From the cell containing the given text, extract its center point as (x, y) coordinate. 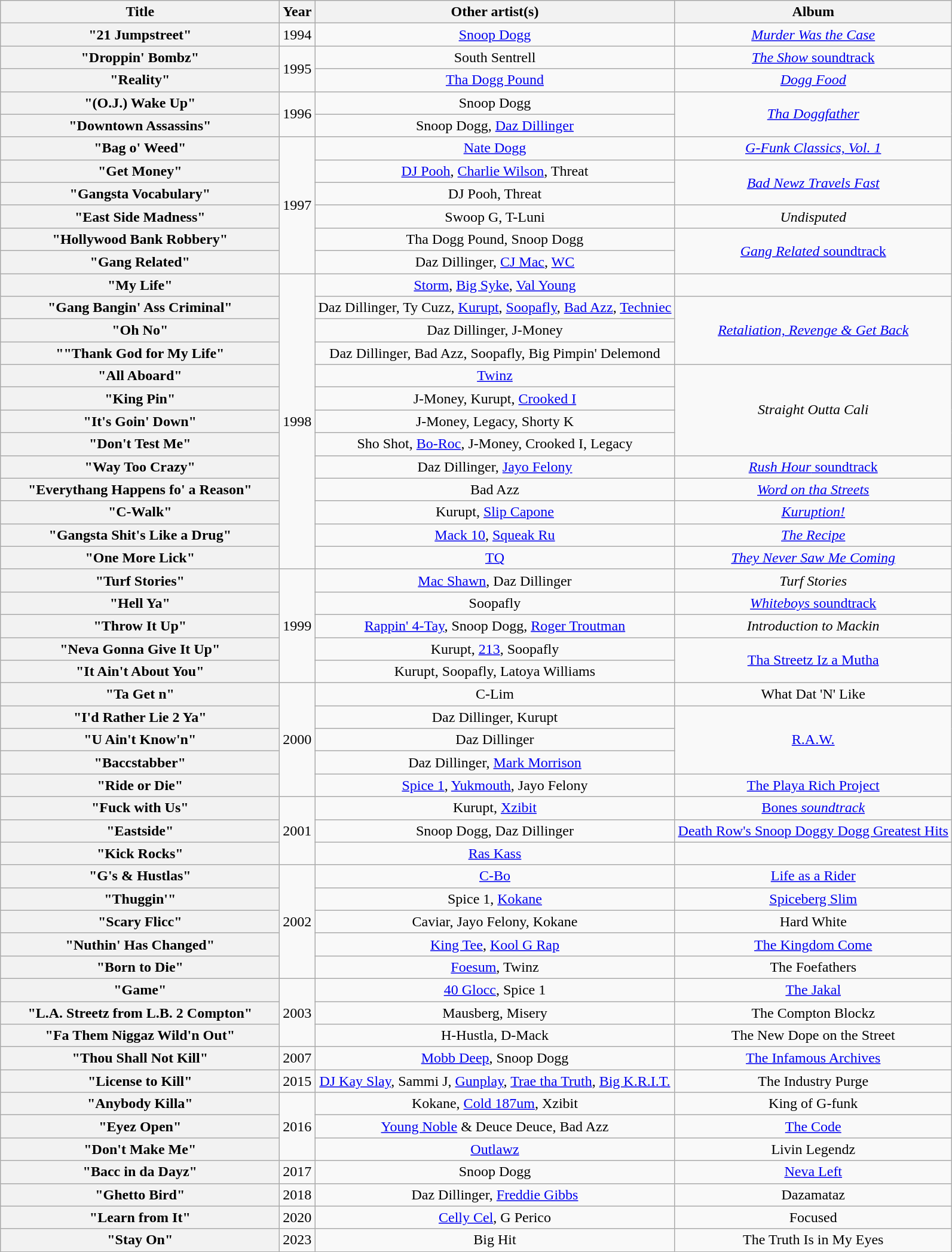
Tha Dogg Pound, Snoop Dogg (495, 239)
2007 (298, 1058)
Nate Dogg (495, 148)
"C-Walk" (140, 512)
The Recipe (813, 535)
Daz Dillinger, Jayo Felony (495, 467)
Swoop G, T-Luni (495, 216)
"Eyez Open" (140, 1127)
Daz Dillinger, Ty Cuzz, Kurupt, Soopafly, Bad Azz, Techniec (495, 308)
"Way Too Crazy" (140, 467)
2018 (298, 1195)
"Kick Rocks" (140, 853)
Rush Hour soundtrack (813, 467)
Life as a Rider (813, 876)
Word on tha Streets (813, 489)
Bones soundtrack (813, 808)
"Eastside" (140, 831)
Album (813, 12)
2017 (298, 1172)
Turf Stories (813, 580)
"21 Jumpstreet" (140, 35)
Kurupt, 213, Soopafly (495, 648)
Murder Was the Case (813, 35)
"Stay On" (140, 1240)
Mausberg, Misery (495, 1013)
"Fa Them Niggaz Wild'n Out" (140, 1036)
Dogg Food (813, 80)
2001 (298, 831)
"It's Goin' Down" (140, 421)
1999 (298, 626)
Livin Legendz (813, 1149)
Tha Streetz Iz a Mutha (813, 660)
G-Funk Classics, Vol. 1 (813, 148)
Outlawz (495, 1149)
40 Glocc, Spice 1 (495, 990)
Twinz (495, 376)
DJ Kay Slay, Sammi J, Gunplay, Trae tha Truth, Big K.R.I.T. (495, 1081)
Young Noble & Deuce Deuce, Bad Azz (495, 1127)
"Fuck with Us" (140, 808)
"One More Lick" (140, 558)
Focused (813, 1217)
"Hollywood Bank Robbery" (140, 239)
J-Money, Kurupt, Crooked I (495, 399)
Soopafly (495, 603)
Other artist(s) (495, 12)
"All Aboard" (140, 376)
Death Row's Snoop Doggy Dogg Greatest Hits (813, 831)
Daz Dillinger, Mark Morrison (495, 763)
Whiteboys soundtrack (813, 603)
The Compton Blockz (813, 1013)
The Industry Purge (813, 1081)
Daz Dillinger, Freddie Gibbs (495, 1195)
Mobb Deep, Snoop Dogg (495, 1058)
C-Bo (495, 876)
1994 (298, 35)
"Gangsta Vocabulary" (140, 194)
1998 (298, 422)
"Thuggin'" (140, 899)
C-Lim (495, 694)
Mack 10, Squeak Ru (495, 535)
"License to Kill" (140, 1081)
2015 (298, 1081)
Gang Related soundtrack (813, 250)
"Ta Get n" (140, 694)
2003 (298, 1012)
The Playa Rich Project (813, 785)
"Neva Gonna Give It Up" (140, 648)
Daz Dillinger (495, 740)
"Born to Die" (140, 967)
Rappin' 4-Tay, Snoop Dogg, Roger Troutman (495, 626)
"Game" (140, 990)
"Hell Ya" (140, 603)
"Bag o' Weed" (140, 148)
The Show soundtrack (813, 57)
Straight Outta Cali (813, 410)
The New Dope on the Street (813, 1036)
H-Hustla, D-Mack (495, 1036)
"I'd Rather Lie 2 Ya" (140, 717)
"East Side Madness" (140, 216)
Retaliation, Revenge & Get Back (813, 330)
"Ghetto Bird" (140, 1195)
Celly Cel, G Perico (495, 1217)
"Don't Test Me" (140, 444)
Neva Left (813, 1172)
2000 (298, 740)
"Baccstabber" (140, 763)
2023 (298, 1240)
Kurupt, Slip Capone (495, 512)
"Bacc in da Dayz" (140, 1172)
"Don't Make Me" (140, 1149)
"My Life" (140, 285)
The Kingdom Come (813, 944)
"Turf Stories" (140, 580)
"King Pin" (140, 399)
The Infamous Archives (813, 1058)
"Anybody Killa" (140, 1104)
DJ Pooh, Threat (495, 194)
"G's & Hustlas" (140, 876)
"Throw It Up" (140, 626)
"Scary Flicc" (140, 922)
2020 (298, 1217)
"Everythang Happens fo' a Reason" (140, 489)
"Oh No" (140, 330)
Tha Doggfather (813, 114)
Daz Dillinger, Bad Azz, Soopafly, Big Pimpin' Delemond (495, 353)
"Gang Bangin' Ass Criminal" (140, 308)
J-Money, Legacy, Shorty K (495, 421)
"Reality" (140, 80)
Bad Azz (495, 489)
"Gangsta Shit's Like a Drug" (140, 535)
Undisputed (813, 216)
Year (298, 12)
"Droppin' Bombz" (140, 57)
1997 (298, 205)
Kokane, Cold 187um, Xzibit (495, 1104)
Spice 1, Yukmouth, Jayo Felony (495, 785)
Kurupt, Soopafly, Latoya Williams (495, 672)
"L.A. Streetz from L.B. 2 Compton" (140, 1013)
What Dat 'N' Like (813, 694)
Kurupt, Xzibit (495, 808)
Daz Dillinger, J-Money (495, 330)
"It Ain't About You" (140, 672)
Title (140, 12)
"Learn from It" (140, 1217)
"Downtown Assassins" (140, 125)
1995 (298, 69)
"Ride or Die" (140, 785)
The Jakal (813, 990)
King of G-funk (813, 1104)
They Never Saw Me Coming (813, 558)
R.A.W. (813, 740)
"Thou Shall Not Kill" (140, 1058)
Spiceberg Slim (813, 899)
Foesum, Twinz (495, 967)
"Nuthin' Has Changed" (140, 944)
Daz Dillinger, Kurupt (495, 717)
""Thank God for My Life" (140, 353)
DJ Pooh, Charlie Wilson, Threat (495, 171)
Tha Dogg Pound (495, 80)
The Truth Is in My Eyes (813, 1240)
"Get Money" (140, 171)
Kuruption! (813, 512)
Hard White (813, 922)
South Sentrell (495, 57)
2016 (298, 1127)
Sho Shot, Bo-Roc, J-Money, Crooked I, Legacy (495, 444)
The Foefathers (813, 967)
Caviar, Jayo Felony, Kokane (495, 922)
"Gang Related" (140, 262)
Mac Shawn, Daz Dillinger (495, 580)
"U Ain't Know'n" (140, 740)
Introduction to Mackin (813, 626)
Storm, Big Syke, Val Young (495, 285)
Spice 1, Kokane (495, 899)
Ras Kass (495, 853)
Dazamataz (813, 1195)
Big Hit (495, 1240)
King Tee, Kool G Rap (495, 944)
TQ (495, 558)
2002 (298, 922)
Bad Newz Travels Fast (813, 182)
1996 (298, 114)
"(O.J.) Wake Up" (140, 103)
Daz Dillinger, CJ Mac, WC (495, 262)
The Code (813, 1127)
